Detect which cell encompasses the target text, then output its [x, y] center coordinate. 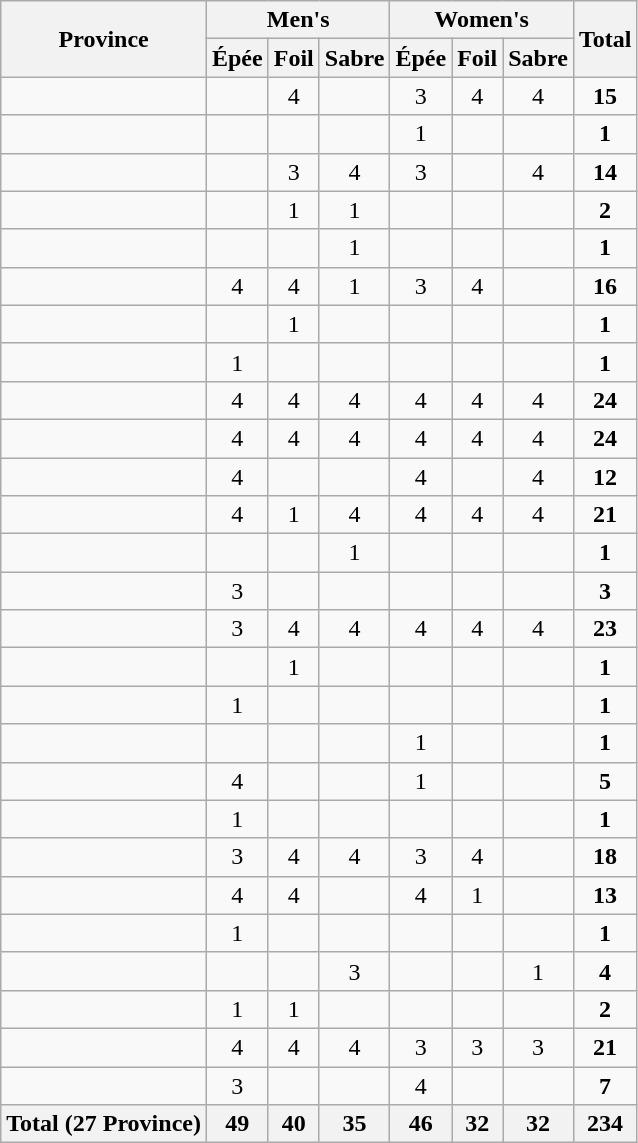
5 [605, 781]
13 [605, 895]
46 [421, 1124]
7 [605, 1085]
Total (27 Province) [104, 1124]
234 [605, 1124]
49 [237, 1124]
18 [605, 857]
12 [605, 477]
40 [294, 1124]
35 [354, 1124]
16 [605, 286]
Women's [482, 20]
23 [605, 629]
Men's [298, 20]
Total [605, 39]
14 [605, 172]
15 [605, 96]
Province [104, 39]
